Provide the [X, Y] coordinate of the cell's center where the given text is located.  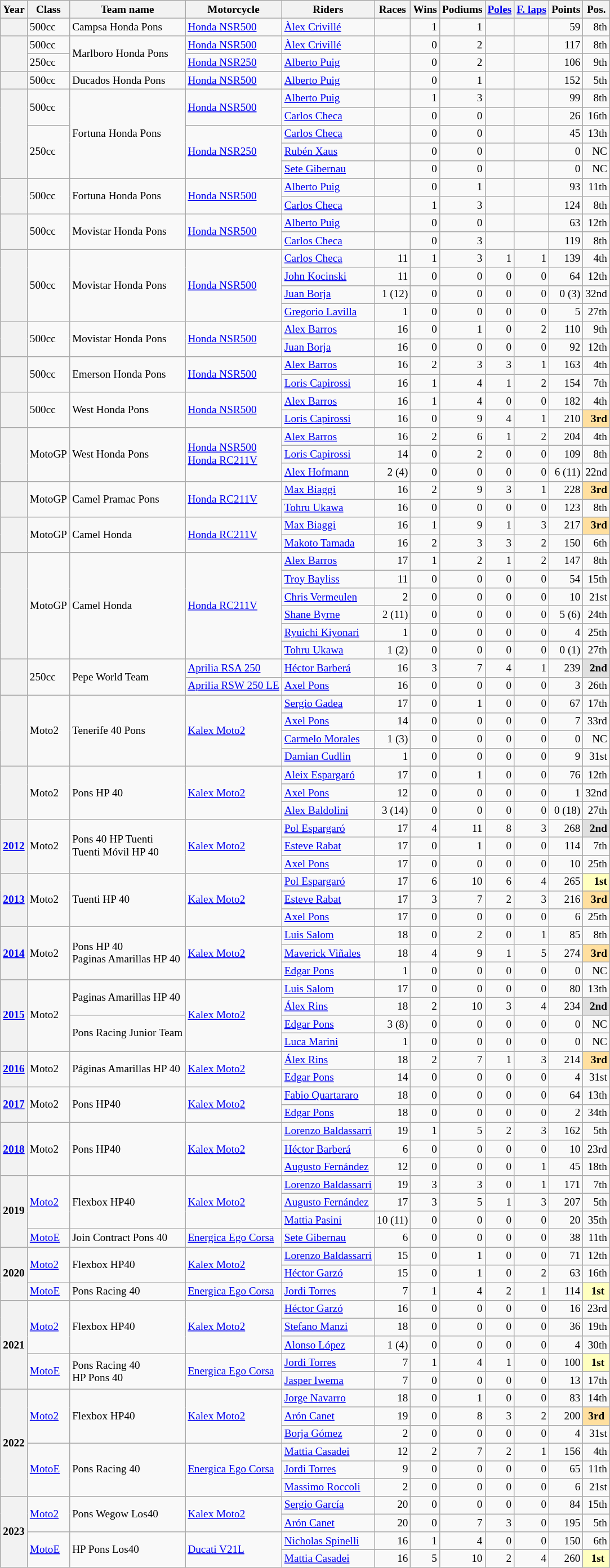
214 [566, 1060]
Alonso López [328, 1345]
268 [566, 828]
Aprilia RSA 250 [233, 668]
Sergio Gadea [328, 704]
Tenerife 40 Pons [127, 731]
2020 [14, 1273]
99 [566, 98]
Campsa Honda Pons [127, 27]
35th [596, 1220]
Motorcycle [233, 10]
Tuenti HP 40 [127, 899]
67 [566, 704]
2021 [14, 1345]
80 [566, 989]
Riders [328, 10]
217 [566, 526]
274 [566, 953]
30th [596, 1345]
Races [392, 10]
260 [566, 1558]
152 [566, 80]
154 [566, 383]
Borja Gómez [328, 1434]
Pons Racing Junior Team [127, 1033]
Stefano Manzi [328, 1327]
123 [566, 508]
0 (3) [566, 294]
2012 [14, 846]
119 [566, 241]
0 (18) [566, 810]
54 [566, 579]
195 [566, 1523]
71 [566, 1256]
2015 [14, 1015]
100 [566, 1363]
239 [566, 668]
2019 [14, 1211]
Paginas Amarillas HP 40 [127, 997]
1 (3) [392, 740]
Pos. [596, 10]
3 (8) [392, 1024]
0 (1) [566, 651]
Makoto Tamada [328, 544]
Marlboro Honda Pons [127, 54]
22nd [596, 472]
3 (14) [392, 810]
109 [566, 455]
93 [566, 187]
Mattia Pasini [328, 1220]
162 [566, 1131]
34th [596, 1113]
Wins [425, 10]
Emerson Honda Pons [127, 374]
10 (11) [392, 1220]
Rubén Xaus [328, 152]
Pons Wegow Los40 [127, 1514]
210 [566, 419]
Class [48, 10]
2023 [14, 1532]
Shane Byrne [328, 615]
106 [566, 62]
24th [596, 615]
33rd [596, 722]
163 [566, 365]
Aprilia RSW 250 LE [233, 686]
Massimo Roccoli [328, 1488]
Podiums [462, 10]
36 [566, 1327]
Nicholas Spinelli [328, 1541]
13 [566, 1381]
Alex Hofmann [328, 472]
Aleix Espargaró [328, 775]
Fabio Quartararo [328, 1096]
171 [566, 1185]
76 [566, 775]
2018 [14, 1149]
1 (2) [392, 651]
Jasper Iwema [328, 1381]
Sergio García [328, 1505]
Pepe World Team [127, 677]
110 [566, 330]
228 [566, 490]
200 [566, 1416]
26 [566, 116]
Troy Bayliss [328, 579]
156 [566, 1451]
19th [596, 1327]
Pons 40 HP TuentiTuenti Móvil HP 40 [127, 846]
84 [566, 1505]
2014 [14, 953]
204 [566, 437]
2017 [14, 1104]
1 (12) [392, 294]
Camel Pramac Pons [127, 499]
F. laps [532, 10]
Pons Racing 40HP Pons 40 [127, 1371]
Ryuichi Kiyonari [328, 633]
Alex Baldolini [328, 810]
Points [566, 10]
38 [566, 1238]
Carmelo Morales [328, 740]
Ducati V21L [233, 1550]
265 [566, 882]
92 [566, 348]
Join Contract Pons 40 [127, 1238]
234 [566, 1006]
Year [14, 10]
26th [596, 686]
Poles [500, 10]
2 (4) [392, 472]
207 [566, 1202]
Gregorio Lavilla [328, 312]
83 [566, 1399]
59 [566, 27]
HP Pons Los40 [127, 1550]
2013 [14, 899]
Maverick Viñales [328, 953]
139 [566, 259]
Pons HP 40Paginas Amarillas HP 40 [127, 953]
Luca Marini [328, 1042]
Chris Vermeulen [328, 597]
147 [566, 561]
124 [566, 205]
2 (11) [392, 615]
Pons HP 40 [127, 792]
Honda NSR500Honda RC211V [233, 455]
14th [596, 1399]
18th [596, 1167]
John Kocinski [328, 276]
182 [566, 401]
65 [566, 1470]
216 [566, 900]
Jorge Navarro [328, 1399]
6 (11) [566, 472]
5 (6) [566, 615]
2016 [14, 1068]
Damian Cudlin [328, 757]
117 [566, 45]
Páginas Amarillas HP 40 [127, 1068]
Team name [127, 10]
1 (4) [392, 1345]
2022 [14, 1443]
Ducados Honda Pons [127, 80]
85 [566, 935]
